Search for the cell housing the specified text and yield its [X, Y] center coordinate. 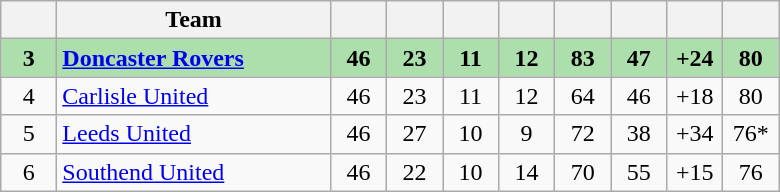
47 [639, 58]
9 [527, 134]
64 [583, 96]
55 [639, 172]
+34 [695, 134]
Leeds United [194, 134]
4 [29, 96]
Team [194, 20]
Southend United [194, 172]
76* [751, 134]
+18 [695, 96]
6 [29, 172]
14 [527, 172]
83 [583, 58]
38 [639, 134]
+24 [695, 58]
Doncaster Rovers [194, 58]
76 [751, 172]
5 [29, 134]
Carlisle United [194, 96]
27 [414, 134]
+15 [695, 172]
3 [29, 58]
22 [414, 172]
72 [583, 134]
70 [583, 172]
